For the text-containing cell, return its midpoint in (X, Y) coordinate format. 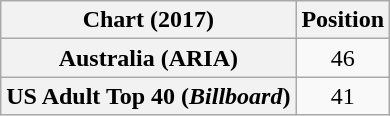
Position (343, 20)
41 (343, 96)
Chart (2017) (148, 20)
46 (343, 58)
Australia (ARIA) (148, 58)
US Adult Top 40 (Billboard) (148, 96)
